For the text-containing cell, return its midpoint in [x, y] coordinate format. 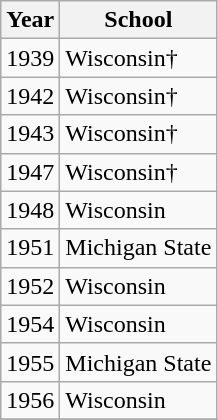
1942 [30, 96]
1951 [30, 248]
Year [30, 20]
School [138, 20]
1939 [30, 58]
1947 [30, 172]
1955 [30, 362]
1956 [30, 400]
1952 [30, 286]
1948 [30, 210]
1943 [30, 134]
1954 [30, 324]
